Pinpoint the cell where the given text exists, returning its [x, y] midpoint coordinate. 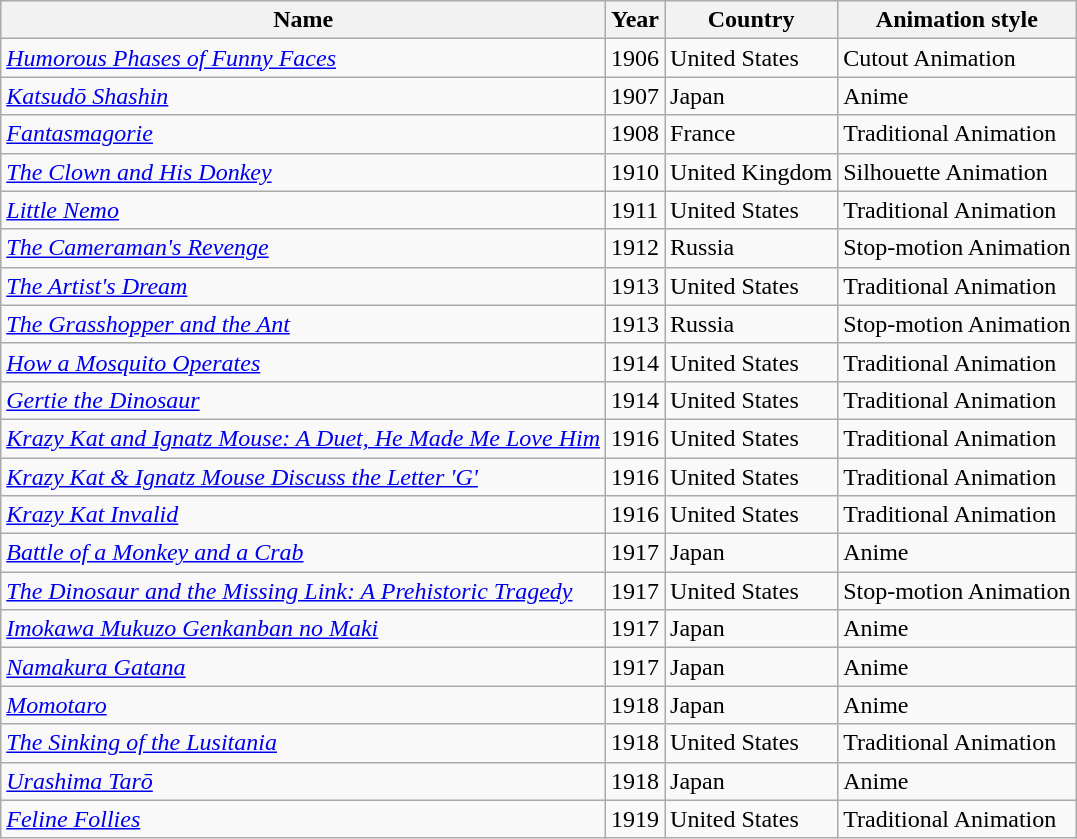
Krazy Kat and Ignatz Mouse: A Duet, He Made Me Love Him [304, 438]
Imokawa Mukuzo Genkanban no Maki [304, 629]
The Dinosaur and the Missing Link: A Prehistoric Tragedy [304, 591]
Silhouette Animation [957, 172]
Krazy Kat Invalid [304, 515]
Feline Follies [304, 819]
Momotaro [304, 705]
1908 [636, 134]
Gertie the Dinosaur [304, 400]
Animation style [957, 20]
1910 [636, 172]
How a Mosquito Operates [304, 362]
The Cameraman's Revenge [304, 248]
United Kingdom [752, 172]
Krazy Kat & Ignatz Mouse Discuss the Letter 'G' [304, 477]
Humorous Phases of Funny Faces [304, 58]
The Sinking of the Lusitania [304, 743]
Name [304, 20]
Cutout Animation [957, 58]
1912 [636, 248]
The Clown and His Donkey [304, 172]
1911 [636, 210]
1919 [636, 819]
France [752, 134]
1907 [636, 96]
Fantasmagorie [304, 134]
Country [752, 20]
Urashima Tarō [304, 781]
Little Nemo [304, 210]
Year [636, 20]
Battle of a Monkey and a Crab [304, 553]
1906 [636, 58]
The Grasshopper and the Ant [304, 324]
The Artist's Dream [304, 286]
Namakura Gatana [304, 667]
Katsudō Shashin [304, 96]
